Search for the cell housing the specified text and yield its (X, Y) center coordinate. 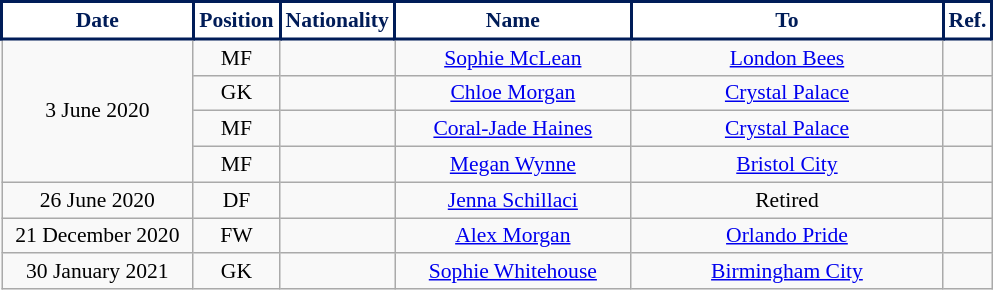
Orlando Pride (787, 236)
Birmingham City (787, 272)
DF (236, 200)
Sophie McLean (514, 57)
26 June 2020 (98, 200)
Ref. (968, 20)
Position (236, 20)
Chloe Morgan (514, 93)
21 December 2020 (98, 236)
Bristol City (787, 165)
Sophie Whitehouse (514, 272)
Jenna Schillaci (514, 200)
Name (514, 20)
To (787, 20)
Nationality (338, 20)
30 January 2021 (98, 272)
Alex Morgan (514, 236)
Coral-Jade Haines (514, 129)
Date (98, 20)
3 June 2020 (98, 110)
FW (236, 236)
Retired (787, 200)
Megan Wynne (514, 165)
London Bees (787, 57)
